Scan for the cell matching the given text and deliver its [x, y] coordinate at center. 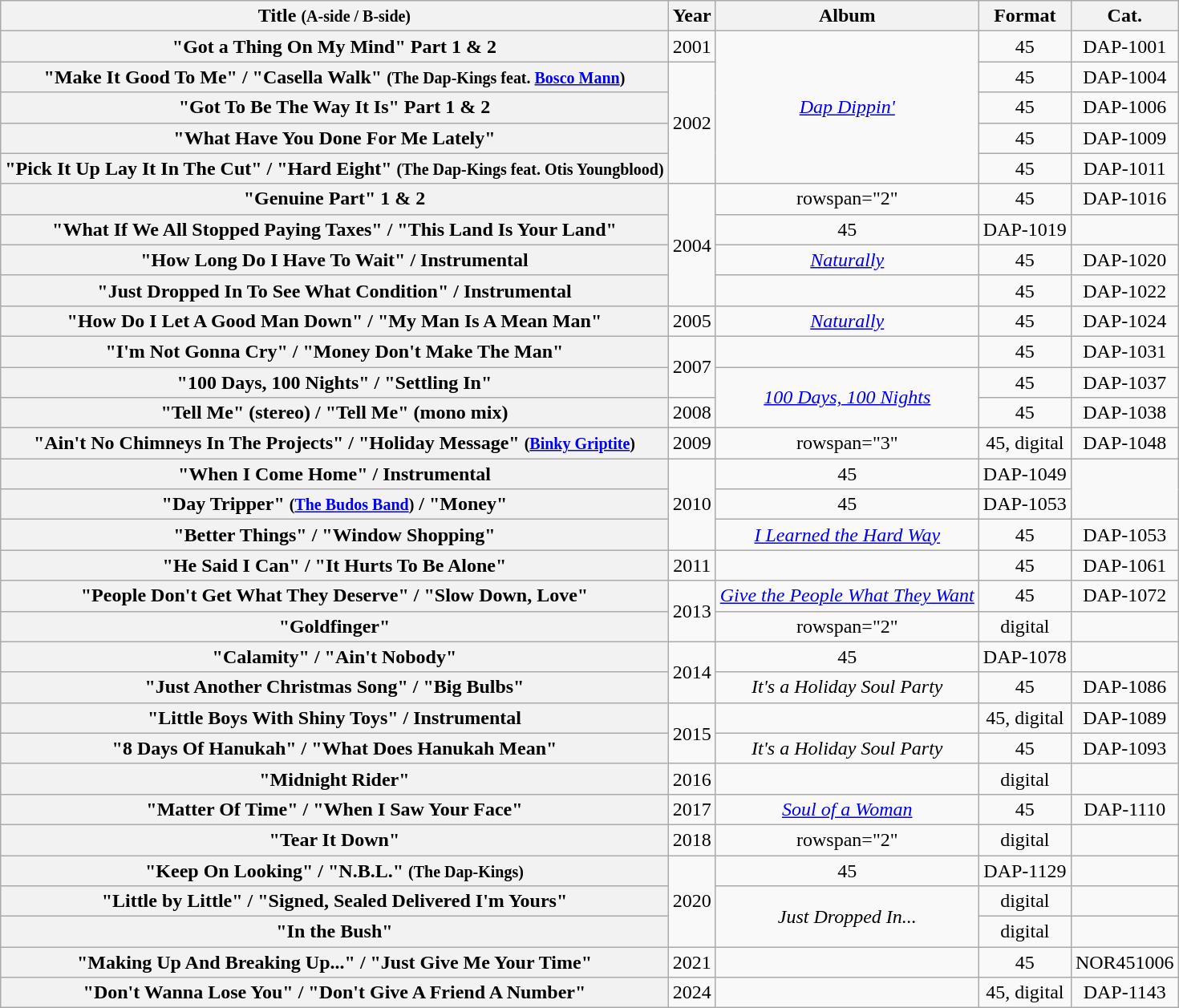
DAP-1022 [1124, 290]
"Just Dropped In To See What Condition" / Instrumental [334, 290]
DAP-1048 [1124, 443]
"Goldfinger" [334, 626]
2005 [691, 321]
"Day Tripper" (The Budos Band) / "Money" [334, 504]
"I'm Not Gonna Cry" / "Money Don't Make The Man" [334, 351]
"Better Things" / "Window Shopping" [334, 535]
2020 [691, 901]
Year [691, 16]
DAP-1024 [1124, 321]
"How Do I Let A Good Man Down" / "My Man Is A Mean Man" [334, 321]
"In the Bush" [334, 932]
"Calamity" / "Ain't Nobody" [334, 657]
2004 [691, 245]
DAP-1089 [1124, 718]
2021 [691, 962]
"What Have You Done For Me Lately" [334, 138]
"How Long Do I Have To Wait" / Instrumental [334, 260]
Dap Dippin' [847, 107]
DAP-1009 [1124, 138]
"Matter Of Time" / "When I Saw Your Face" [334, 809]
"Tell Me" (stereo) / "Tell Me" (mono mix) [334, 413]
DAP-1143 [1124, 993]
2015 [691, 733]
2007 [691, 366]
2002 [691, 123]
"People Don't Get What They Deserve" / "Slow Down, Love" [334, 596]
Soul of a Woman [847, 809]
DAP-1038 [1124, 413]
2013 [691, 611]
Title (A-side / B-side) [334, 16]
2018 [691, 840]
DAP-1061 [1124, 565]
NOR451006 [1124, 962]
2016 [691, 779]
"Don't Wanna Lose You" / "Don't Give A Friend A Number" [334, 993]
DAP-1031 [1124, 351]
2011 [691, 565]
DAP-1086 [1124, 687]
Format [1025, 16]
DAP-1037 [1124, 383]
"Got To Be The Way It Is" Part 1 & 2 [334, 107]
"Pick It Up Lay It In The Cut" / "Hard Eight" (The Dap-Kings feat. Otis Youngblood) [334, 168]
2010 [691, 504]
Cat. [1124, 16]
DAP-1020 [1124, 260]
100 Days, 100 Nights [847, 398]
DAP-1016 [1124, 199]
"Got a Thing On My Mind" Part 1 & 2 [334, 47]
DAP-1129 [1025, 870]
2008 [691, 413]
DAP-1110 [1124, 809]
Give the People What They Want [847, 596]
"Ain't No Chimneys In The Projects" / "Holiday Message" (Binky Griptite) [334, 443]
DAP-1006 [1124, 107]
I Learned the Hard Way [847, 535]
2014 [691, 672]
DAP-1093 [1124, 748]
2001 [691, 47]
DAP-1019 [1025, 229]
2024 [691, 993]
2009 [691, 443]
DAP-1001 [1124, 47]
"Little by Little" / "Signed, Sealed Delivered I'm Yours" [334, 901]
DAP-1072 [1124, 596]
"100 Days, 100 Nights" / "Settling In" [334, 383]
"Making Up And Breaking Up..." / "Just Give Me Your Time" [334, 962]
"Keep On Looking" / "N.B.L." (The Dap-Kings) [334, 870]
"Midnight Rider" [334, 779]
Just Dropped In... [847, 917]
"Make It Good To Me" / "Casella Walk" (The Dap-Kings feat. Bosco Mann) [334, 77]
"Just Another Christmas Song" / "Big Bulbs" [334, 687]
DAP-1011 [1124, 168]
rowspan="3" [847, 443]
Album [847, 16]
2017 [691, 809]
DAP-1049 [1025, 474]
DAP-1004 [1124, 77]
"When I Come Home" / Instrumental [334, 474]
"Little Boys With Shiny Toys" / Instrumental [334, 718]
"Tear It Down" [334, 840]
"Genuine Part" 1 & 2 [334, 199]
"8 Days Of Hanukah" / "What Does Hanukah Mean" [334, 748]
"What If We All Stopped Paying Taxes" / "This Land Is Your Land" [334, 229]
"He Said I Can" / "It Hurts To Be Alone" [334, 565]
DAP-1078 [1025, 657]
